Provide the (x, y) coordinate of the cell's center where the given text is located.  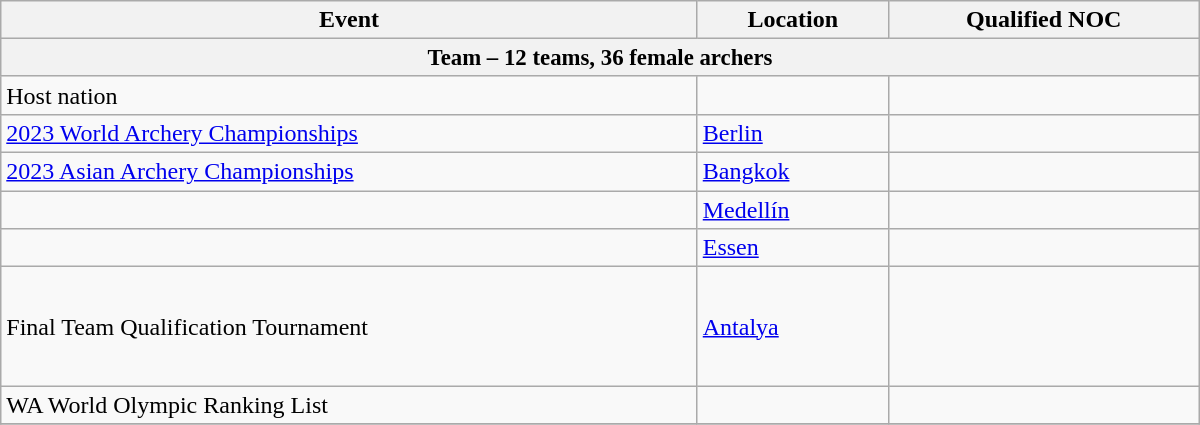
2023 Asian Archery Championships (349, 172)
Medellín (792, 210)
Essen (792, 248)
Bangkok (792, 172)
Event (349, 20)
Berlin (792, 133)
Antalya (792, 326)
WA World Olympic Ranking List (349, 405)
Final Team Qualification Tournament (349, 326)
Qualified NOC (1044, 20)
2023 World Archery Championships (349, 133)
Host nation (349, 95)
Team – 12 teams, 36 female archers (600, 58)
Location (792, 20)
